Locate the cell with the specified text and output its [x, y] center coordinate. 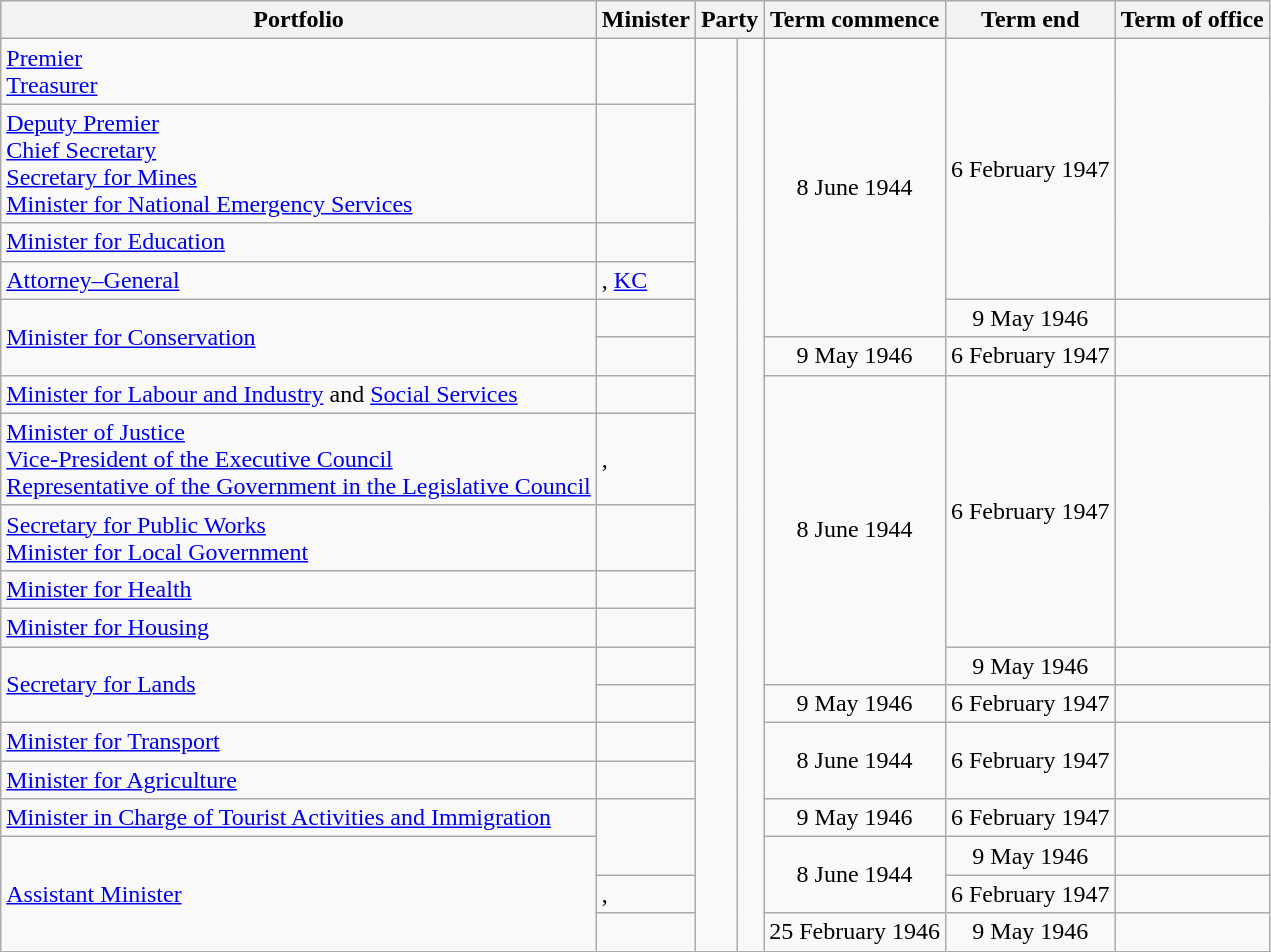
Term of office [1192, 20]
25 February 1946 [855, 932]
Minister for Transport [299, 742]
Minister [646, 20]
Minister for Agriculture [299, 780]
Minister for Health [299, 589]
Term commence [855, 20]
Minister for Education [299, 242]
Party [729, 20]
Minister for Housing [299, 627]
Minister in Charge of Tourist Activities and Immigration [299, 818]
PremierTreasurer [299, 72]
Minister for Conservation [299, 337]
Portfolio [299, 20]
Term end [1030, 20]
Minister of JusticeVice-President of the Executive CouncilRepresentative of the Government in the Legislative Council [299, 459]
Attorney–General [299, 280]
Secretary for Lands [299, 684]
Assistant Minister [299, 894]
, KC [646, 280]
Deputy PremierChief SecretarySecretary for MinesMinister for National Emergency Services [299, 164]
Minister for Labour and Industry and Social Services [299, 394]
Secretary for Public WorksMinister for Local Government [299, 538]
